Pinpoint the cell where the given text exists, returning its [x, y] midpoint coordinate. 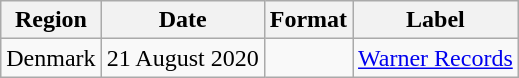
Region [51, 20]
Warner Records [436, 58]
21 August 2020 [182, 58]
Format [308, 20]
Label [436, 20]
Denmark [51, 58]
Date [182, 20]
